Output the (X, Y) coordinate of the center of the cell containing the given text.  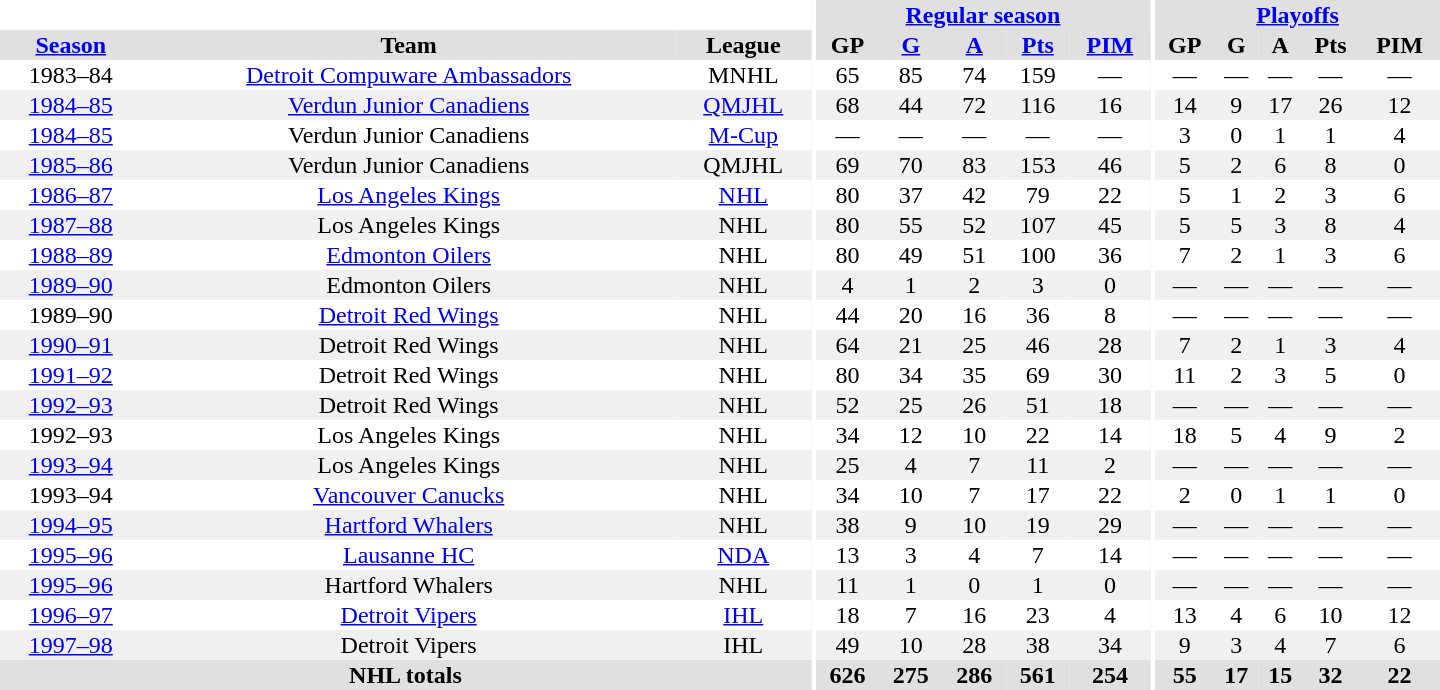
35 (974, 375)
19 (1038, 525)
1996–97 (71, 615)
Vancouver Canucks (409, 495)
1985–86 (71, 165)
NDA (744, 555)
116 (1038, 105)
254 (1110, 675)
Lausanne HC (409, 555)
1983–84 (71, 75)
626 (848, 675)
29 (1110, 525)
NHL totals (406, 675)
64 (848, 345)
1991–92 (71, 375)
Playoffs (1298, 15)
68 (848, 105)
30 (1110, 375)
Detroit Compuware Ambassadors (409, 75)
Season (71, 45)
32 (1330, 675)
72 (974, 105)
85 (910, 75)
1990–91 (71, 345)
1988–89 (71, 255)
37 (910, 195)
M-Cup (744, 135)
74 (974, 75)
561 (1038, 675)
MNHL (744, 75)
1997–98 (71, 645)
286 (974, 675)
65 (848, 75)
79 (1038, 195)
Team (409, 45)
1987–88 (71, 225)
83 (974, 165)
70 (910, 165)
42 (974, 195)
League (744, 45)
15 (1280, 675)
1986–87 (71, 195)
1994–95 (71, 525)
153 (1038, 165)
23 (1038, 615)
Regular season (984, 15)
20 (910, 315)
21 (910, 345)
100 (1038, 255)
159 (1038, 75)
275 (910, 675)
45 (1110, 225)
107 (1038, 225)
